Pinpoint the cell where the given text exists, returning its [x, y] midpoint coordinate. 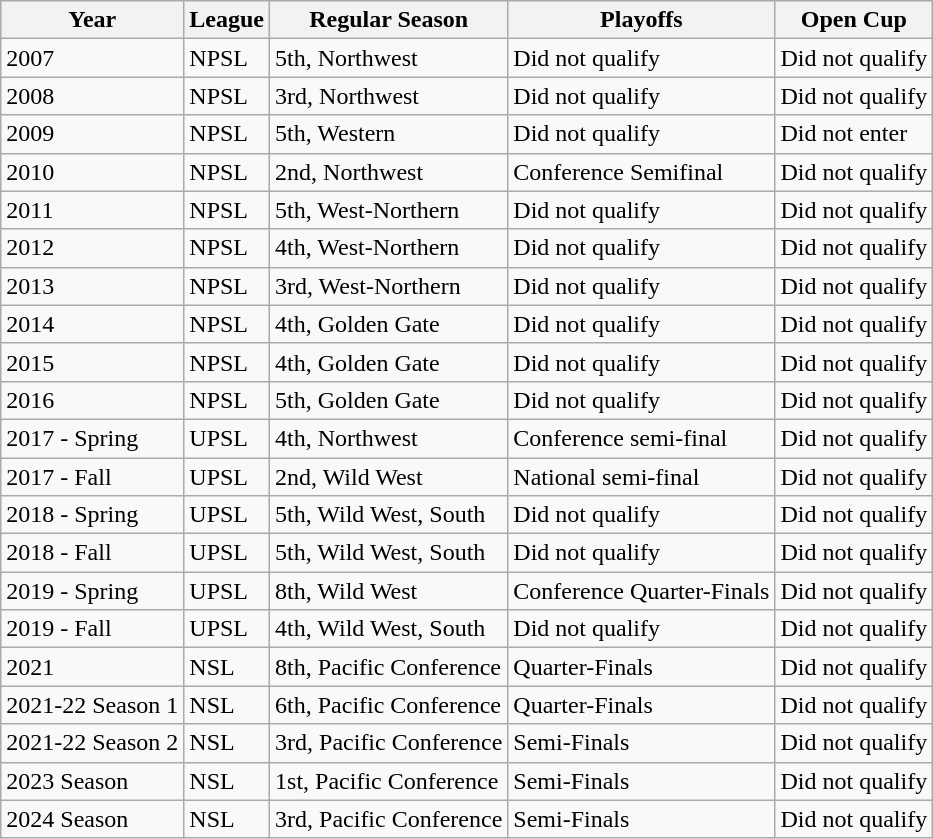
5th, Golden Gate [389, 400]
3rd, West-Northern [389, 286]
Playoffs [642, 20]
2012 [92, 248]
2021-22 Season 2 [92, 743]
2018 - Fall [92, 553]
5th, Northwest [389, 58]
2016 [92, 400]
1st, Pacific Conference [389, 781]
2008 [92, 96]
2019 - Spring [92, 591]
Conference Quarter-Finals [642, 591]
2017 - Spring [92, 438]
2014 [92, 324]
2013 [92, 286]
2007 [92, 58]
2023 Season [92, 781]
2nd, Northwest [389, 172]
National semi-final [642, 477]
League [227, 20]
2019 - Fall [92, 629]
2nd, Wild West [389, 477]
4th, Northwest [389, 438]
Conference semi-final [642, 438]
2010 [92, 172]
2021-22 Season 1 [92, 705]
8th, Wild West [389, 591]
Did not enter [854, 134]
2021 [92, 667]
5th, Western [389, 134]
4th, West-Northern [389, 248]
Year [92, 20]
2015 [92, 362]
Open Cup [854, 20]
3rd, Northwest [389, 96]
8th, Pacific Conference [389, 667]
2009 [92, 134]
2017 - Fall [92, 477]
2018 - Spring [92, 515]
2011 [92, 210]
6th, Pacific Conference [389, 705]
2024 Season [92, 819]
Regular Season [389, 20]
Conference Semifinal [642, 172]
4th, Wild West, South [389, 629]
5th, West-Northern [389, 210]
